Determine the [x, y] coordinate at the center of the cell enclosing the given text.  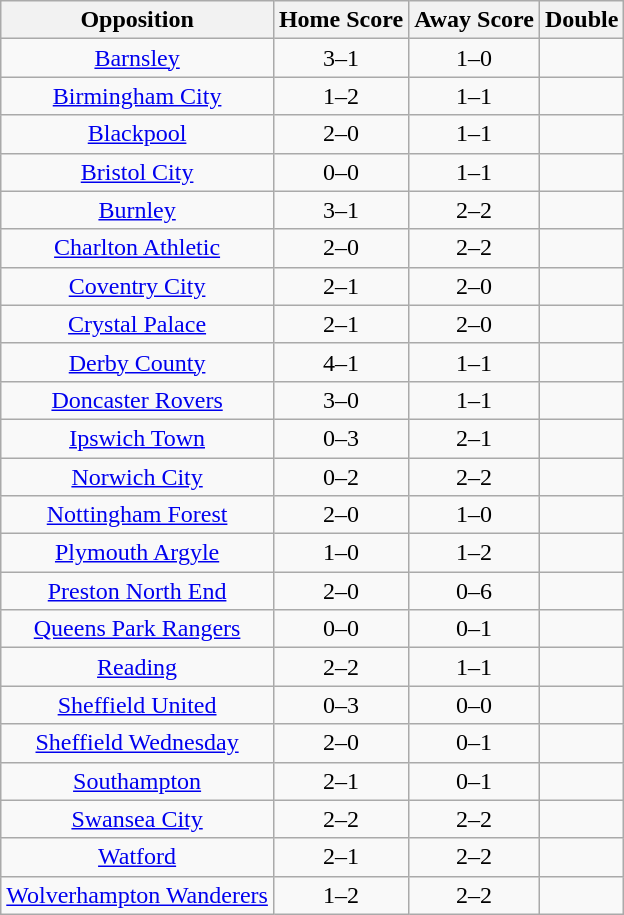
Burnley [138, 210]
Plymouth Argyle [138, 553]
Norwich City [138, 477]
Watford [138, 857]
Home Score [340, 20]
Opposition [138, 20]
4–1 [340, 362]
Preston North End [138, 591]
Queens Park Rangers [138, 629]
Double [582, 20]
0–6 [474, 591]
Reading [138, 667]
3–0 [340, 400]
Coventry City [138, 286]
Wolverhampton Wanderers [138, 895]
Crystal Palace [138, 324]
Derby County [138, 362]
Barnsley [138, 58]
Birmingham City [138, 96]
Bristol City [138, 172]
Away Score [474, 20]
Sheffield United [138, 705]
Swansea City [138, 819]
0–2 [340, 477]
Charlton Athletic [138, 248]
Nottingham Forest [138, 515]
Doncaster Rovers [138, 400]
Blackpool [138, 134]
Southampton [138, 781]
Ipswich Town [138, 438]
Sheffield Wednesday [138, 743]
